Pinpoint the cell where the given text exists, returning its [x, y] midpoint coordinate. 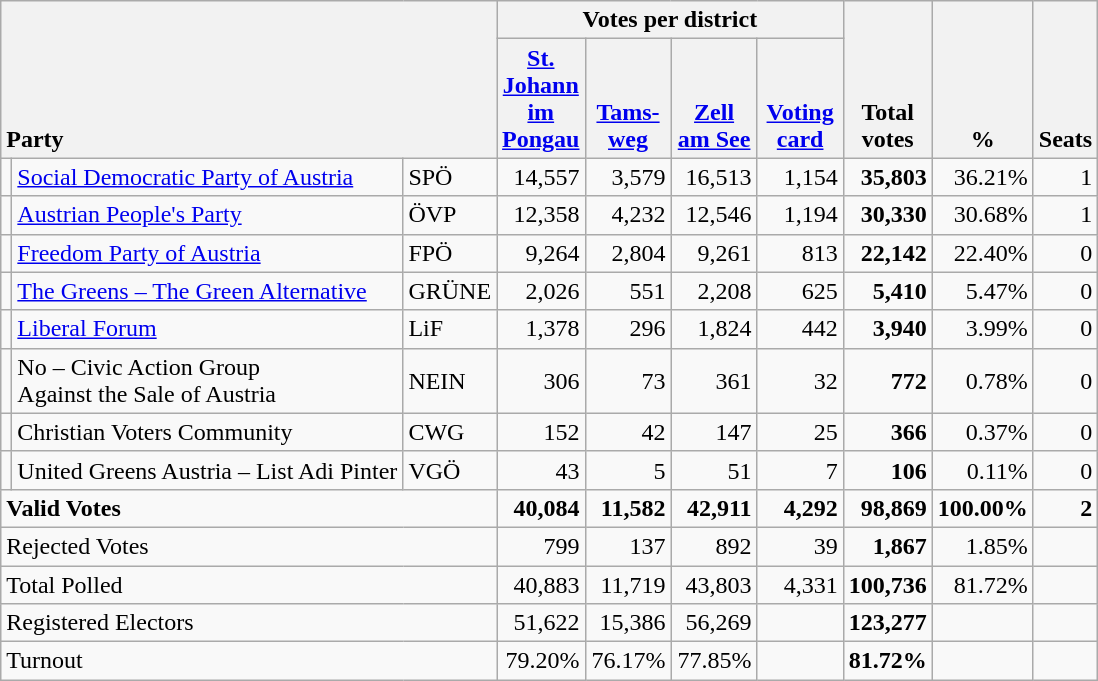
9,264 [541, 253]
813 [800, 253]
40,883 [541, 585]
30,330 [888, 215]
SPÖ [450, 177]
11,582 [628, 508]
1.85% [982, 546]
799 [541, 546]
VGÖ [450, 470]
296 [628, 329]
123,277 [888, 623]
12,358 [541, 215]
Valid Votes [249, 508]
0.37% [982, 432]
56,269 [714, 623]
43 [541, 470]
147 [714, 432]
25 [800, 432]
137 [628, 546]
LiF [450, 329]
361 [714, 380]
73 [628, 380]
2,208 [714, 291]
2,026 [541, 291]
Freedom Party of Austria [208, 253]
2,804 [628, 253]
306 [541, 380]
106 [888, 470]
2 [1065, 508]
Total Polled [249, 585]
625 [800, 291]
3.99% [982, 329]
5 [628, 470]
772 [888, 380]
35,803 [888, 177]
366 [888, 432]
1,867 [888, 546]
5.47% [982, 291]
Party [249, 80]
No – Civic Action GroupAgainst the Sale of Austria [208, 380]
GRÜNE [450, 291]
22,142 [888, 253]
St.JohannimPongau [541, 98]
152 [541, 432]
42 [628, 432]
Registered Electors [249, 623]
Christian Voters Community [208, 432]
7 [800, 470]
Liberal Forum [208, 329]
0.11% [982, 470]
40,084 [541, 508]
43,803 [714, 585]
79.20% [541, 661]
Turnout [249, 661]
76.17% [628, 661]
3,940 [888, 329]
Seats [1065, 80]
% [982, 80]
Rejected Votes [249, 546]
0.78% [982, 380]
Totalvotes [888, 80]
9,261 [714, 253]
892 [714, 546]
CWG [450, 432]
11,719 [628, 585]
51,622 [541, 623]
4,331 [800, 585]
ÖVP [450, 215]
FPÖ [450, 253]
36.21% [982, 177]
30.68% [982, 215]
4,292 [800, 508]
5,410 [888, 291]
100.00% [982, 508]
442 [800, 329]
4,232 [628, 215]
51 [714, 470]
77.85% [714, 661]
15,386 [628, 623]
551 [628, 291]
32 [800, 380]
United Greens Austria – List Adi Pinter [208, 470]
39 [800, 546]
12,546 [714, 215]
Votingcard [800, 98]
100,736 [888, 585]
Social Democratic Party of Austria [208, 177]
1,154 [800, 177]
Tams-weg [628, 98]
Zellam See [714, 98]
Austrian People's Party [208, 215]
NEIN [450, 380]
98,869 [888, 508]
Votes per district [670, 20]
22.40% [982, 253]
3,579 [628, 177]
14,557 [541, 177]
42,911 [714, 508]
16,513 [714, 177]
1,194 [800, 215]
The Greens – The Green Alternative [208, 291]
1,378 [541, 329]
1,824 [714, 329]
